Pinpoint the cell where the given text exists, returning its (X, Y) midpoint coordinate. 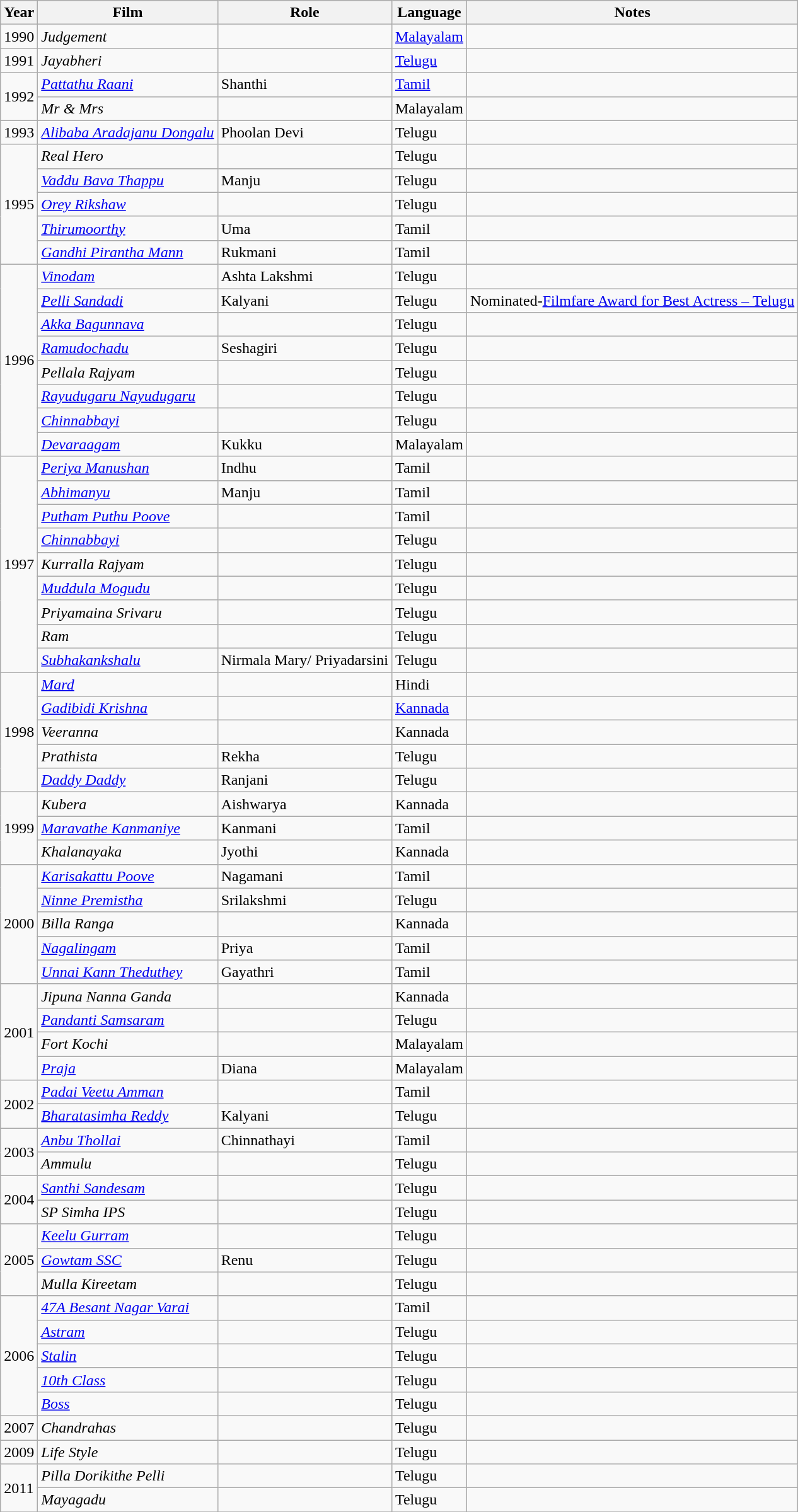
Diana (304, 1068)
Jyothi (304, 852)
Gandhi Pirantha Mann (127, 252)
Astram (127, 1332)
Priyamaina Srivaru (127, 612)
2009 (19, 1451)
Karisakattu Poove (127, 876)
Billa Ranga (127, 924)
Indhu (304, 468)
Rekha (304, 756)
Daddy Daddy (127, 780)
Periya Manushan (127, 468)
Ranjani (304, 780)
Kukku (304, 444)
Hindi (429, 684)
Praja (127, 1068)
1992 (19, 96)
1990 (19, 37)
Bharatasimha Reddy (127, 1116)
1995 (19, 204)
Year (19, 13)
Boss (127, 1404)
1999 (19, 828)
Aishwarya (304, 804)
Gadibidi Krishna (127, 708)
Rukmani (304, 252)
Mr & Mrs (127, 108)
Anbu Thollai (127, 1140)
Kurralla Rajyam (127, 564)
Akka Bagunnava (127, 325)
2007 (19, 1428)
Pelli Sandadi (127, 301)
Ninne Premistha (127, 900)
Life Style (127, 1451)
Ashta Lakshmi (304, 276)
Jayabheri (127, 61)
1996 (19, 360)
Srilakshmi (304, 900)
Notes (632, 13)
Chandrahas (127, 1428)
Pandanti Samsaram (127, 1020)
Mulla Kireetam (127, 1284)
2001 (19, 1032)
Kubera (127, 804)
Keelu Gurram (127, 1236)
Jipuna Nanna Ganda (127, 996)
Nagalingam (127, 948)
Vaddu Bava Thappu (127, 180)
Veeranna (127, 732)
Pilla Dorikithe Pelli (127, 1476)
2004 (19, 1200)
Gowtam SSC (127, 1260)
Role (304, 13)
1993 (19, 132)
Nagamani (304, 876)
Orey Rikshaw (127, 204)
Mard (127, 684)
Rayudugaru Nayudugaru (127, 396)
Ammulu (127, 1164)
Padai Veetu Amman (127, 1092)
Pellala Rajyam (127, 372)
Kanmani (304, 828)
Language (429, 13)
1997 (19, 565)
Fort Kochi (127, 1044)
Abhimanyu (127, 492)
Vinodam (127, 276)
Renu (304, 1260)
Devaraagam (127, 444)
Priya (304, 948)
Nirmala Mary/ Priyadarsini (304, 660)
10th Class (127, 1380)
Khalanayaka (127, 852)
2000 (19, 924)
Putham Puthu Poove (127, 516)
Stalin (127, 1356)
Unnai Kann Theduthey (127, 972)
Film (127, 13)
Nominated-Filmfare Award for Best Actress – Telugu (632, 301)
Maravathe Kanmaniye (127, 828)
2006 (19, 1356)
Shanthi (304, 84)
2011 (19, 1488)
Subhakankshalu (127, 660)
1991 (19, 61)
Judgement (127, 37)
1998 (19, 732)
Thirumoorthy (127, 228)
2003 (19, 1152)
2002 (19, 1104)
Seshagiri (304, 349)
Alibaba Aradajanu Dongalu (127, 132)
Ramudochadu (127, 349)
Phoolan Devi (304, 132)
Uma (304, 228)
Mayagadu (127, 1500)
47A Besant Nagar Varai (127, 1308)
SP Simha IPS (127, 1212)
Gayathri (304, 972)
Pattathu Raani (127, 84)
Prathista (127, 756)
Muddula Mogudu (127, 588)
Chinnathayi (304, 1140)
2005 (19, 1260)
Real Hero (127, 156)
Ram (127, 636)
Santhi Sandesam (127, 1188)
